Identify which cell holds the provided text, then report its (x, y) central coordinate. 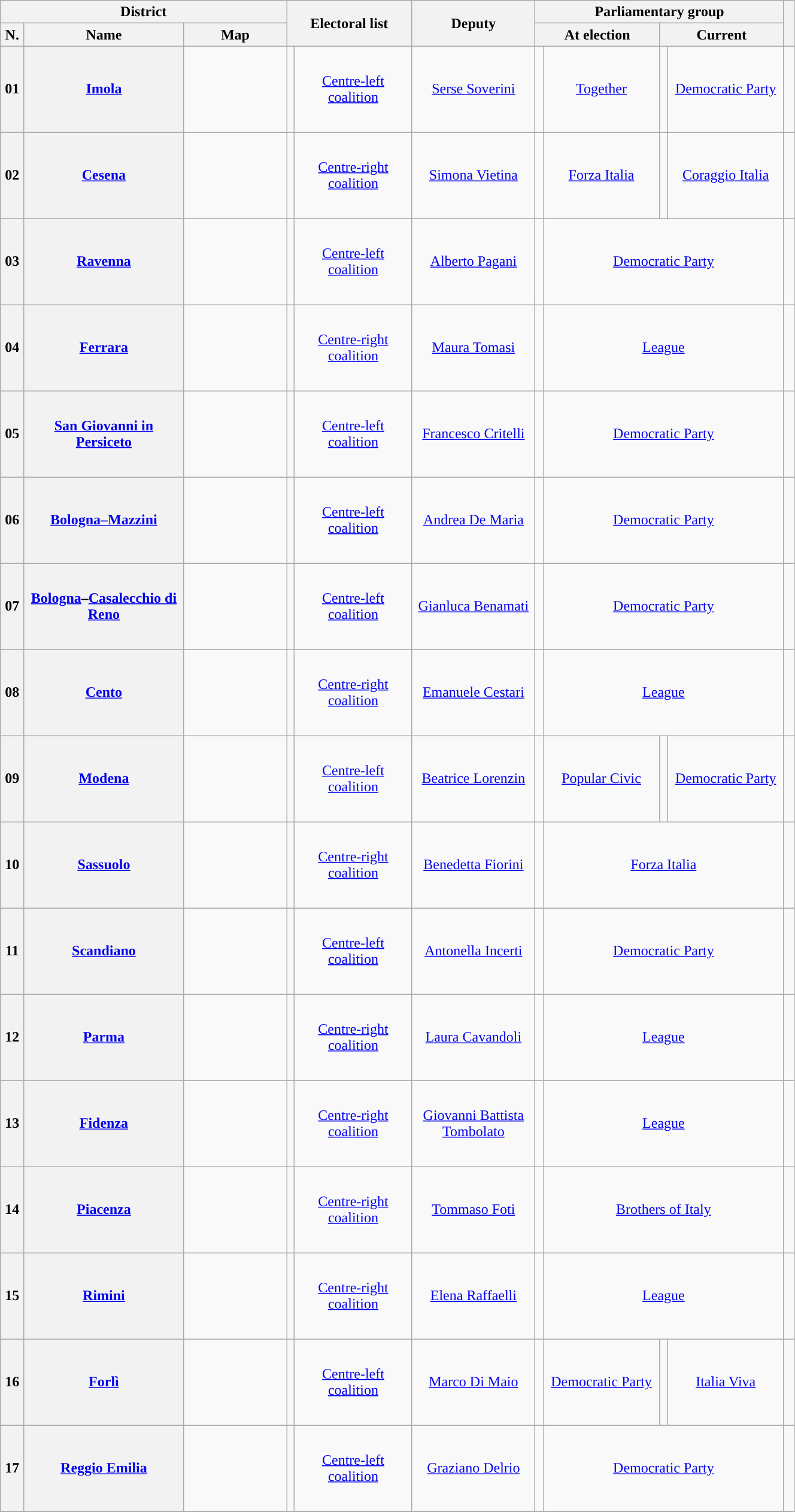
05 (12, 434)
District (144, 12)
Graziano Delrio (474, 1468)
Reggio Emilia (104, 1468)
At election (597, 35)
02 (12, 175)
Fidenza (104, 1124)
Benedetta Fiorini (474, 865)
Maura Tomasi (474, 348)
07 (12, 606)
Andrea De Maria (474, 520)
Together (602, 89)
Elena Raffaelli (474, 1296)
Laura Cavandoli (474, 1037)
Tommaso Foti (474, 1210)
Deputy (474, 23)
Brothers of Italy (664, 1210)
Cesena (104, 175)
Rimini (104, 1296)
Gianluca Benamati (474, 606)
Electoral list (350, 23)
Imola (104, 89)
Name (104, 35)
12 (12, 1037)
04 (12, 348)
08 (12, 693)
Sassuolo (104, 865)
Scandiano (104, 951)
01 (12, 89)
13 (12, 1124)
Alberto Pagani (474, 262)
Serse Soverini (474, 89)
14 (12, 1210)
Ferrara (104, 348)
Cento (104, 693)
10 (12, 865)
Italia Viva (726, 1382)
Simona Vietina (474, 175)
Ravenna (104, 262)
Bologna–Mazzini (104, 520)
Piacenza (104, 1210)
Giovanni Battista Tombolato (474, 1124)
Bologna–Casalecchio di Reno (104, 606)
Parliamentary group (660, 12)
Map (235, 35)
Francesco Critelli (474, 434)
Parma (104, 1037)
03 (12, 262)
06 (12, 520)
Antonella Incerti (474, 951)
09 (12, 779)
Coraggio Italia (726, 175)
17 (12, 1468)
Beatrice Lorenzin (474, 779)
16 (12, 1382)
Forlì (104, 1382)
Modena (104, 779)
11 (12, 951)
San Giovanni in Persiceto (104, 434)
15 (12, 1296)
N. (12, 35)
Current (721, 35)
Emanuele Cestari (474, 693)
Marco Di Maio (474, 1382)
Popular Civic (602, 779)
